Pinpoint the cell where the given text exists, returning its (X, Y) midpoint coordinate. 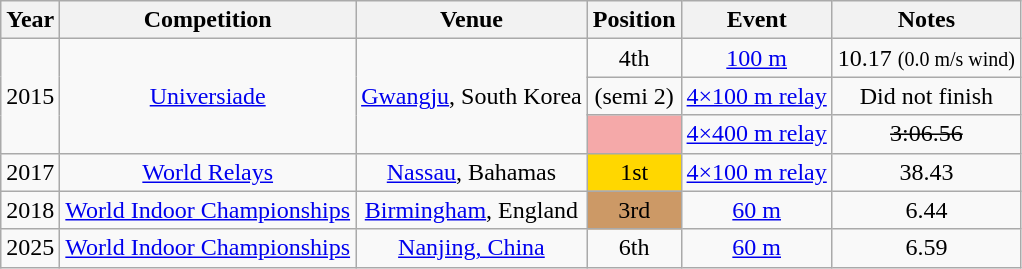
4th (634, 58)
3rd (634, 210)
Year (30, 20)
2025 (30, 248)
2015 (30, 96)
Event (756, 20)
Notes (926, 20)
Position (634, 20)
Nanjing, China (472, 248)
Nassau, Bahamas (472, 172)
World Relays (208, 172)
Did not finish (926, 96)
1st (634, 172)
Universiade (208, 96)
Competition (208, 20)
3:06.56 (926, 134)
Gwangju, South Korea (472, 96)
Birmingham, England (472, 210)
2018 (30, 210)
100 m (756, 58)
10.17 (0.0 m/s wind) (926, 58)
6.44 (926, 210)
2017 (30, 172)
38.43 (926, 172)
(semi 2) (634, 96)
Venue (472, 20)
6th (634, 248)
6.59 (926, 248)
4×400 m relay (756, 134)
